Determine the (x, y) coordinate at the center of the cell enclosing the given text.  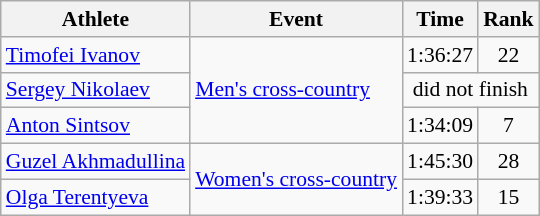
1:36:27 (440, 55)
1:45:30 (440, 162)
Men's cross-country (296, 90)
Event (296, 19)
15 (508, 197)
Sergey Nikolaev (96, 90)
Olga Terentyeva (96, 197)
7 (508, 126)
22 (508, 55)
28 (508, 162)
Timofei Ivanov (96, 55)
Athlete (96, 19)
1:39:33 (440, 197)
Rank (508, 19)
Time (440, 19)
Anton Sintsov (96, 126)
Guzel Akhmadullina (96, 162)
1:34:09 (440, 126)
did not finish (470, 90)
Women's cross-country (296, 180)
